Detect which cell encompasses the target text, then output its [X, Y] center coordinate. 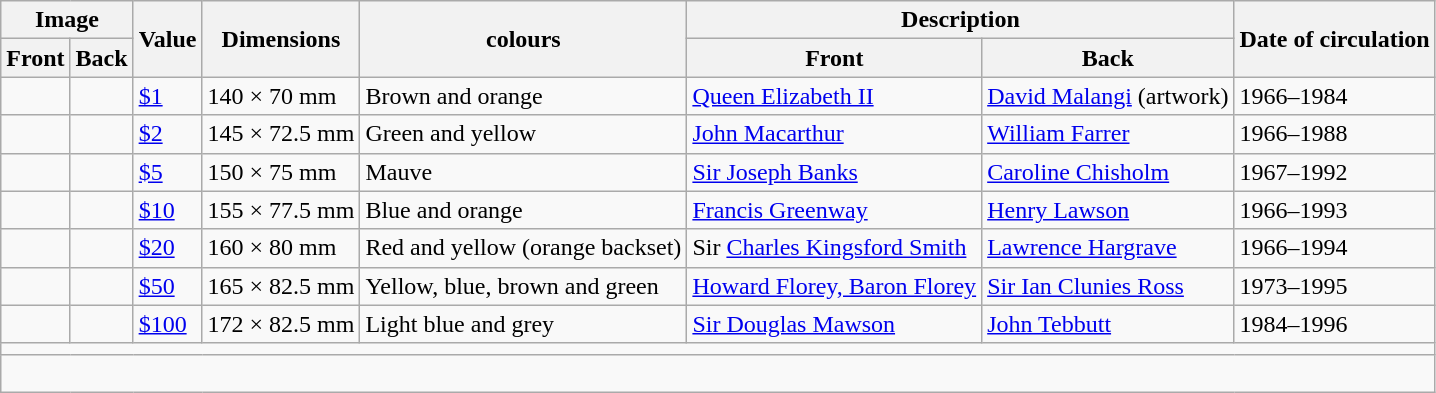
John Tebbutt [1108, 324]
Mauve [524, 172]
Sir Ian Clunies Ross [1108, 286]
Sir Douglas Mawson [834, 324]
1966–1994 [1334, 248]
140 × 70 mm [281, 96]
1966–1993 [1334, 210]
1966–1988 [1334, 134]
Red and yellow (orange backset) [524, 248]
Value [168, 39]
colours [524, 39]
David Malangi (artwork) [1108, 96]
Image [67, 20]
$20 [168, 248]
172 × 82.5 mm [281, 324]
$50 [168, 286]
John Macarthur [834, 134]
Lawrence Hargrave [1108, 248]
Sir Joseph Banks [834, 172]
Caroline Chisholm [1108, 172]
William Farrer [1108, 134]
1984–1996 [1334, 324]
Blue and orange [524, 210]
Date of circulation [1334, 39]
155 × 77.5 mm [281, 210]
Howard Florey, Baron Florey [834, 286]
$10 [168, 210]
Brown and orange [524, 96]
165 × 82.5 mm [281, 286]
$100 [168, 324]
Light blue and grey [524, 324]
$1 [168, 96]
Henry Lawson [1108, 210]
$2 [168, 134]
1966–1984 [1334, 96]
Green and yellow [524, 134]
$5 [168, 172]
1967–1992 [1334, 172]
160 × 80 mm [281, 248]
Francis Greenway [834, 210]
Sir Charles Kingsford Smith [834, 248]
150 × 75 mm [281, 172]
145 × 72.5 mm [281, 134]
1973–1995 [1334, 286]
Dimensions [281, 39]
Queen Elizabeth II [834, 96]
Yellow, blue, brown and green [524, 286]
Description [960, 20]
